From the cell containing the given text, extract its center point as [X, Y] coordinate. 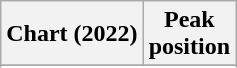
Chart (2022) [72, 34]
Peakposition [189, 34]
